For the text-containing cell, return its midpoint in (x, y) coordinate format. 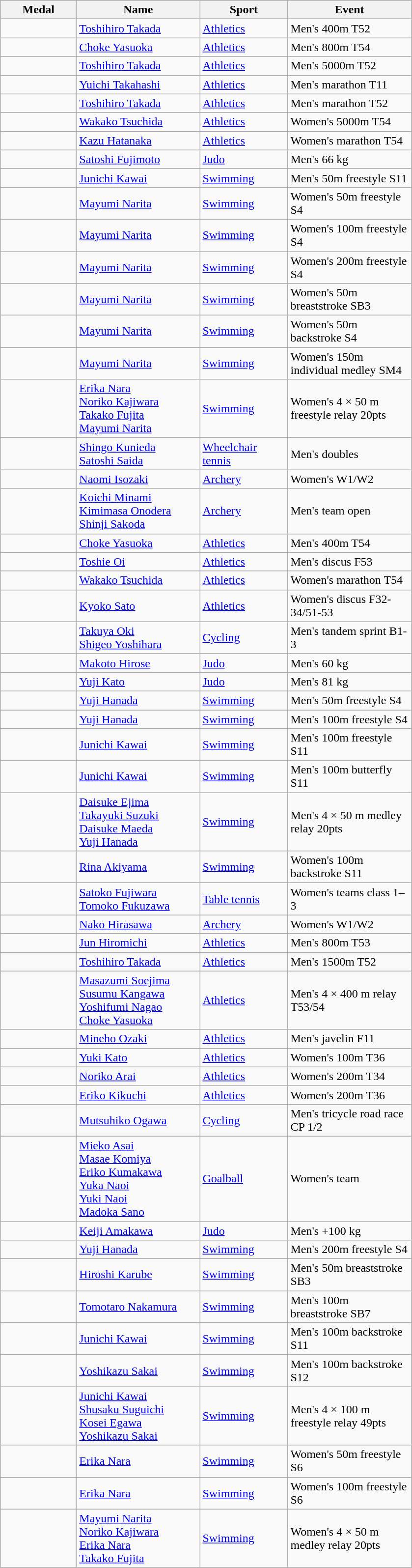
Yuki Kato (138, 1057)
Women's team (350, 1178)
Erika Nara Noriko Kajiwara Takako Fujita Mayumi Narita (138, 409)
Men's 100m freestyle S11 (350, 745)
Men's 200m freestyle S4 (350, 1250)
Women's 100m backstroke S11 (350, 867)
Men's 4 × 50 m medley relay 20pts (350, 822)
Women's teams class 1–3 (350, 899)
Satoshi Fujimoto (138, 159)
Yoshikazu Sakai (138, 1371)
Men's 100m breaststroke SB7 (350, 1307)
Men's 100m backstroke S11 (350, 1339)
Men's 800m T54 (350, 47)
Takuya Oki Shigeo Yoshihara (138, 638)
Men's 4 × 100 m freestyle relay 49pts (350, 1416)
Sport (244, 10)
Kazu Hatanaka (138, 141)
Men's 400m T54 (350, 543)
Makoto Hirose (138, 663)
Men's 100m backstroke S12 (350, 1371)
Women's 200m T34 (350, 1076)
Women's 200m T36 (350, 1095)
Men's 50m freestyle S4 (350, 700)
Men's 5000m T52 (350, 66)
Women's 100m freestyle S6 (350, 1493)
Name (138, 10)
Yuji Kato (138, 682)
Men's marathon T52 (350, 103)
Noriko Arai (138, 1076)
Men's tricycle road race CP 1/2 (350, 1120)
Men's 100m butterfly S11 (350, 776)
Women's 50m backstroke S4 (350, 331)
Hiroshi Karube (138, 1275)
Eriko Kikuchi (138, 1095)
Men's 100m freestyle S4 (350, 719)
Men's doubles (350, 454)
Satoko Fujiwara Tomoko Fukuzawa (138, 899)
Yuichi Takahashi (138, 85)
Nako Hirasawa (138, 924)
Women's 50m freestyle S4 (350, 203)
Men's 50m freestyle S11 (350, 178)
Men's marathon T11 (350, 85)
Women's discus F32-34/51-53 (350, 605)
Daisuke Ejima Takayuki Suzuki Daisuke Maeda Yuji Hanada (138, 822)
Jun Hiromichi (138, 943)
Men's discus F53 (350, 562)
Men's 4 × 400 m relay T53/54 (350, 1000)
Men's 50m breaststroke SB3 (350, 1275)
Women's 5000m T54 (350, 122)
Men's 81 kg (350, 682)
Keiji Amakawa (138, 1231)
Toshie Oi (138, 562)
Men's tandem sprint B1-3 (350, 638)
Shingo Kunieda Satoshi Saida (138, 454)
Men's 800m T53 (350, 943)
Junichi Kawai Shusaku Suguichi Kosei Egawa Yoshikazu Sakai (138, 1416)
Naomi Isozaki (138, 479)
Masazumi Soejima Susumu Kangawa Yoshifumi Nagao Choke Yasuoka (138, 1000)
Goalball (244, 1178)
Women's 4 × 50 m freestyle relay 20pts (350, 409)
Event (350, 10)
Men's team open (350, 511)
Wheelchair tennis (244, 454)
Kyoko Sato (138, 605)
Mutsuhiko Ogawa (138, 1120)
Mieko Asai Masae Komiya Eriko Kumakawa Yuka Naoi Yuki Naoi Madoka Sano (138, 1178)
Women's 100m freestyle S4 (350, 235)
Women's 200m freestyle S4 (350, 267)
Women's 100m T36 (350, 1057)
Mineho Ozaki (138, 1039)
Women's 50m freestyle S6 (350, 1461)
Mayumi Narita Noriko Kajiwara Erika Nara Takako Fujita (138, 1538)
Men's 66 kg (350, 159)
Medal (38, 10)
Men's 400m T52 (350, 29)
Rina Akiyama (138, 867)
Men's javelin F11 (350, 1039)
Men's +100 kg (350, 1231)
Table tennis (244, 899)
Koichi Minami Kimimasa Onodera Shinji Sakoda (138, 511)
Women's 4 × 50 m medley relay 20pts (350, 1538)
Women's 50m breaststroke SB3 (350, 300)
Men's 1500m T52 (350, 962)
Men's 60 kg (350, 663)
Tomotaro Nakamura (138, 1307)
Women's 150m individual medley SM4 (350, 364)
